Capture the cell that displays the provided text and extract its (X, Y) central coordinate. 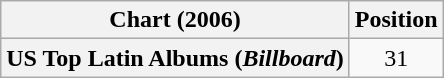
Position (396, 20)
US Top Latin Albums (Billboard) (176, 58)
Chart (2006) (176, 20)
31 (396, 58)
